Detect which cell encompasses the target text, then output its [X, Y] center coordinate. 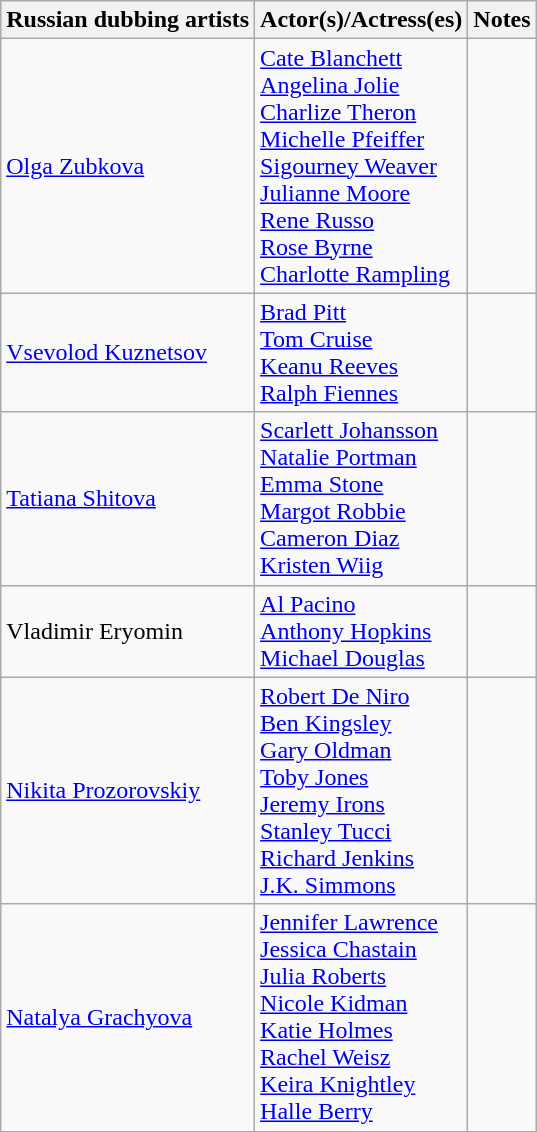
Vladimir Eryomin [128, 631]
Brad PittTom CruiseKeanu ReevesRalph Fiennes [362, 352]
Russian dubbing artists [128, 20]
Notes [502, 20]
Actor(s)/Actress(es) [362, 20]
Robert De NiroBen KingsleyGary OldmanToby JonesJeremy IronsStanley TucciRichard JenkinsJ.K. Simmons [362, 790]
Natalya Grachyova [128, 1018]
Tatiana Shitova [128, 498]
Nikita Prozorovskiy [128, 790]
Al PacinoAnthony HopkinsMichael Douglas [362, 631]
Vsevolod Kuznetsov [128, 352]
Olga Zubkova [128, 166]
Scarlett JohanssonNatalie PortmanEmma StoneMargot RobbieCameron DiazKristen Wiig [362, 498]
Jennifer LawrenceJessica ChastainJulia RobertsNicole KidmanKatie HolmesRachel WeiszKeira KnightleyHalle Berry [362, 1018]
Cate BlanchettAngelina JolieCharlize TheronMichelle PfeifferSigourney WeaverJulianne MooreRene RussoRose ByrneCharlotte Rampling [362, 166]
